Pinpoint the cell where the given text exists, returning its [X, Y] midpoint coordinate. 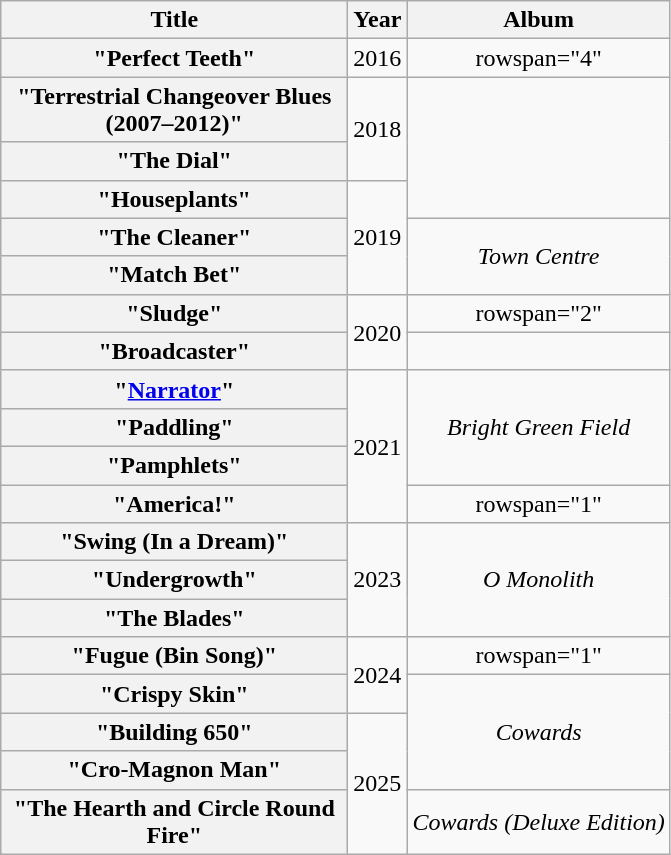
"Terrestrial Changeover Blues (2007–2012)" [174, 110]
2018 [378, 128]
2021 [378, 446]
"Sludge" [174, 313]
rowspan="4" [538, 58]
"The Dial" [174, 161]
"Cro-Magnon Man" [174, 770]
2019 [378, 237]
"Fugue (Bin Song)" [174, 656]
Album [538, 20]
Bright Green Field [538, 427]
"America!" [174, 503]
2023 [378, 580]
"Swing (In a Dream)" [174, 542]
"Match Bet" [174, 275]
"Crispy Skin" [174, 694]
"The Blades" [174, 618]
"Perfect Teeth" [174, 58]
Title [174, 20]
Town Centre [538, 256]
rowspan="2" [538, 313]
"Building 650" [174, 732]
"Broadcaster" [174, 351]
2025 [378, 784]
Year [378, 20]
"The Hearth and Circle Round Fire" [174, 822]
2016 [378, 58]
"Paddling" [174, 427]
2024 [378, 675]
"Narrator" [174, 389]
"Houseplants" [174, 199]
"Pamphlets" [174, 465]
Cowards [538, 732]
2020 [378, 332]
O Monolith [538, 580]
"Undergrowth" [174, 580]
"The Cleaner" [174, 237]
Cowards (Deluxe Edition) [538, 822]
